Output the [X, Y] coordinate of the center of the cell containing the given text.  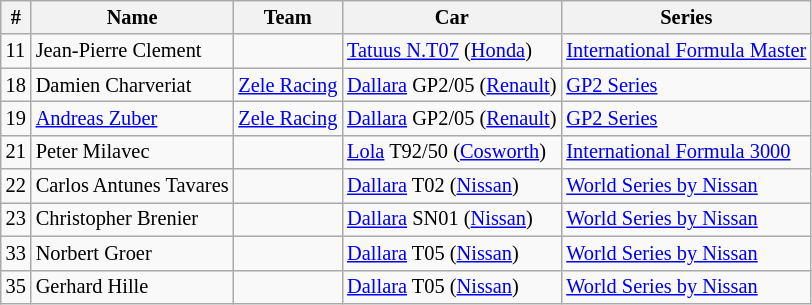
23 [16, 219]
Carlos Antunes Tavares [132, 186]
Damien Charveriat [132, 85]
Norbert Groer [132, 253]
Series [686, 17]
# [16, 17]
11 [16, 51]
Dallara T02 (Nissan) [452, 186]
Car [452, 17]
Lola T92/50 (Cosworth) [452, 152]
Christopher Brenier [132, 219]
Name [132, 17]
Jean-Pierre Clement [132, 51]
Gerhard Hille [132, 287]
33 [16, 253]
35 [16, 287]
International Formula Master [686, 51]
22 [16, 186]
Peter Milavec [132, 152]
Tatuus N.T07 (Honda) [452, 51]
Team [288, 17]
18 [16, 85]
Dallara SN01 (Nissan) [452, 219]
21 [16, 152]
Andreas Zuber [132, 118]
19 [16, 118]
International Formula 3000 [686, 152]
